Output the [X, Y] coordinate of the center of the cell containing the given text.  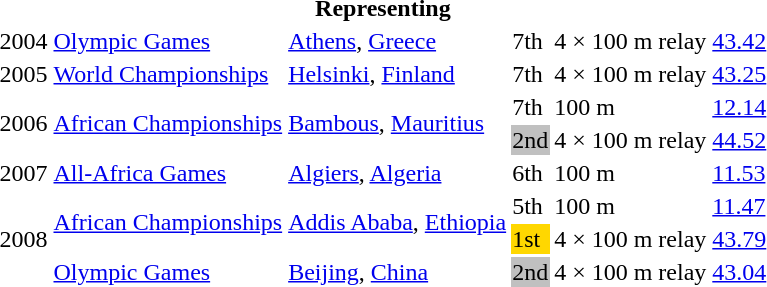
Beijing, China [398, 272]
Bambous, Mauritius [398, 124]
World Championships [168, 74]
Algiers, Algeria [398, 173]
1st [530, 239]
Athens, Greece [398, 41]
5th [530, 206]
Addis Ababa, Ethiopia [398, 222]
6th [530, 173]
All-Africa Games [168, 173]
Helsinki, Finland [398, 74]
